Determine the (x, y) coordinate at the center of the cell enclosing the given text.  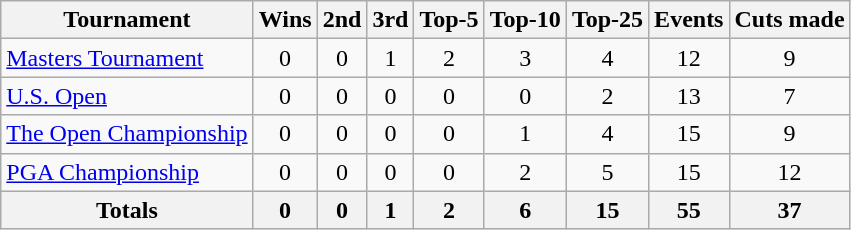
Wins (285, 20)
6 (525, 210)
3 (525, 58)
Totals (127, 210)
37 (790, 210)
7 (790, 96)
U.S. Open (127, 96)
Tournament (127, 20)
13 (689, 96)
Cuts made (790, 20)
PGA Championship (127, 172)
5 (607, 172)
Top-10 (525, 20)
Masters Tournament (127, 58)
The Open Championship (127, 134)
Top-25 (607, 20)
55 (689, 210)
2nd (342, 20)
3rd (390, 20)
Events (689, 20)
Top-5 (449, 20)
